Identify which cell holds the provided text, then report its [X, Y] central coordinate. 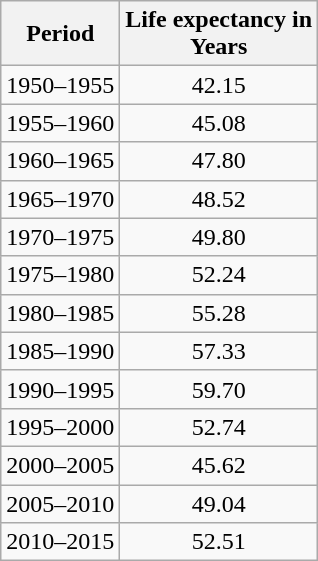
1995–2000 [60, 427]
48.52 [219, 199]
1955–1960 [60, 123]
1980–1985 [60, 313]
52.51 [219, 542]
1975–1980 [60, 275]
1990–1995 [60, 389]
49.04 [219, 503]
52.74 [219, 427]
45.62 [219, 465]
47.80 [219, 161]
57.33 [219, 351]
42.15 [219, 85]
Life expectancy inYears [219, 34]
2010–2015 [60, 542]
1950–1955 [60, 85]
52.24 [219, 275]
Period [60, 34]
59.70 [219, 389]
45.08 [219, 123]
1965–1970 [60, 199]
2000–2005 [60, 465]
1970–1975 [60, 237]
1985–1990 [60, 351]
1960–1965 [60, 161]
2005–2010 [60, 503]
55.28 [219, 313]
49.80 [219, 237]
